Output the (x, y) coordinate of the center of the cell containing the given text.  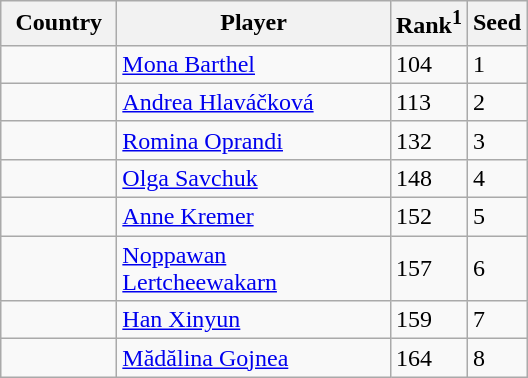
152 (428, 217)
132 (428, 140)
Mădălina Gojnea (254, 358)
1 (496, 64)
Noppawan Lertcheewakarn (254, 268)
4 (496, 178)
164 (428, 358)
Seed (496, 24)
Mona Barthel (254, 64)
Player (254, 24)
5 (496, 217)
Anne Kremer (254, 217)
Han Xinyun (254, 320)
Country (59, 24)
8 (496, 358)
3 (496, 140)
Rank1 (428, 24)
Andrea Hlaváčková (254, 102)
104 (428, 64)
Olga Savchuk (254, 178)
113 (428, 102)
6 (496, 268)
7 (496, 320)
Romina Oprandi (254, 140)
148 (428, 178)
157 (428, 268)
159 (428, 320)
2 (496, 102)
